Extract the (X, Y) coordinate from the center of the cell holding the provided text.  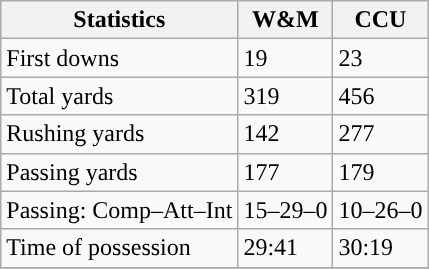
456 (380, 96)
First downs (120, 58)
10–26–0 (380, 210)
Statistics (120, 20)
179 (380, 172)
Time of possession (120, 248)
19 (286, 58)
177 (286, 172)
15–29–0 (286, 210)
W&M (286, 20)
Rushing yards (120, 134)
Total yards (120, 96)
23 (380, 58)
30:19 (380, 248)
CCU (380, 20)
Passing yards (120, 172)
277 (380, 134)
142 (286, 134)
319 (286, 96)
Passing: Comp–Att–Int (120, 210)
29:41 (286, 248)
